Detect which cell encompasses the target text, then output its [X, Y] center coordinate. 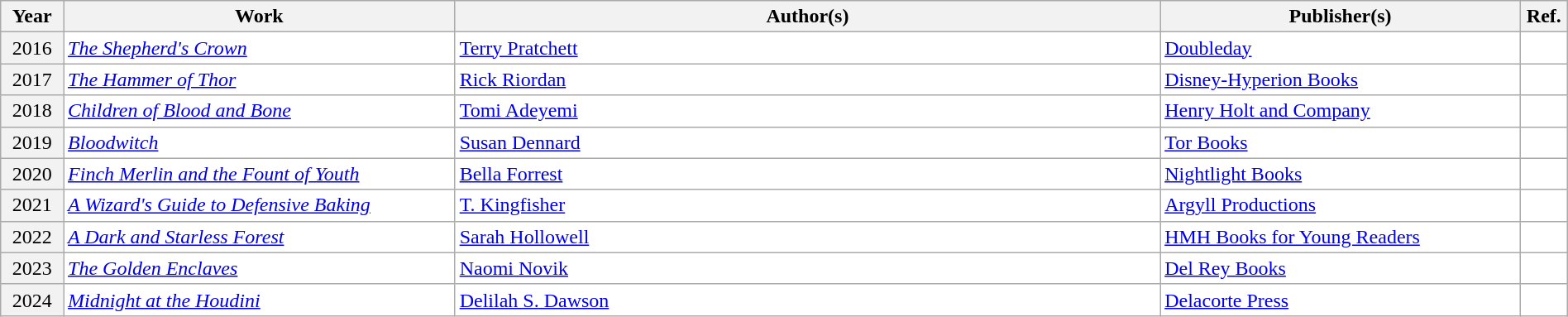
Sarah Hollowell [807, 237]
Delilah S. Dawson [807, 300]
Del Rey Books [1341, 268]
Terry Pratchett [807, 48]
The Golden Enclaves [260, 268]
A Wizard's Guide to Defensive Baking [260, 205]
2020 [32, 174]
2024 [32, 300]
2017 [32, 79]
The Hammer of Thor [260, 79]
Children of Blood and Bone [260, 111]
Ref. [1543, 17]
Naomi Novik [807, 268]
A Dark and Starless Forest [260, 237]
2016 [32, 48]
Henry Holt and Company [1341, 111]
2021 [32, 205]
Year [32, 17]
Argyll Productions [1341, 205]
The Shepherd's Crown [260, 48]
Bella Forrest [807, 174]
Doubleday [1341, 48]
Tor Books [1341, 142]
Susan Dennard [807, 142]
Nightlight Books [1341, 174]
2018 [32, 111]
HMH Books for Young Readers [1341, 237]
Publisher(s) [1341, 17]
Rick Riordan [807, 79]
Delacorte Press [1341, 300]
Midnight at the Houdini [260, 300]
Tomi Adeyemi [807, 111]
Author(s) [807, 17]
2022 [32, 237]
Work [260, 17]
2019 [32, 142]
Finch Merlin and the Fount of Youth [260, 174]
2023 [32, 268]
T. Kingfisher [807, 205]
Bloodwitch [260, 142]
Disney-Hyperion Books [1341, 79]
